Extract the (X, Y) coordinate from the center of the cell holding the provided text.  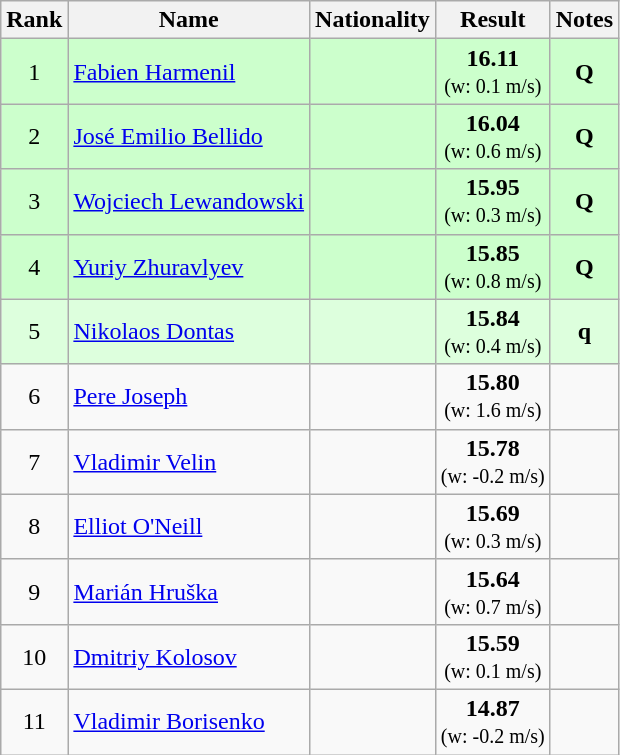
15.64(w: 0.7 m/s) (492, 592)
Pere Joseph (189, 396)
8 (34, 526)
Wojciech Lewandowski (189, 202)
15.69(w: 0.3 m/s) (492, 526)
9 (34, 592)
16.11(w: 0.1 m/s) (492, 72)
3 (34, 202)
Nationality (373, 20)
Elliot O'Neill (189, 526)
15.78(w: -0.2 m/s) (492, 462)
5 (34, 332)
15.85(w: 0.8 m/s) (492, 266)
Nikolaos Dontas (189, 332)
15.84(w: 0.4 m/s) (492, 332)
11 (34, 722)
Marián Hruška (189, 592)
4 (34, 266)
15.80(w: 1.6 m/s) (492, 396)
Result (492, 20)
15.95(w: 0.3 m/s) (492, 202)
Rank (34, 20)
7 (34, 462)
Dmitriy Kolosov (189, 656)
10 (34, 656)
Yuriy Zhuravlyev (189, 266)
16.04(w: 0.6 m/s) (492, 136)
14.87(w: -0.2 m/s) (492, 722)
Fabien Harmenil (189, 72)
José Emilio Bellido (189, 136)
6 (34, 396)
Vladimir Velin (189, 462)
1 (34, 72)
q (584, 332)
2 (34, 136)
Vladimir Borisenko (189, 722)
15.59(w: 0.1 m/s) (492, 656)
Notes (584, 20)
Name (189, 20)
